Return (x, y) of the center of cell containing provided text 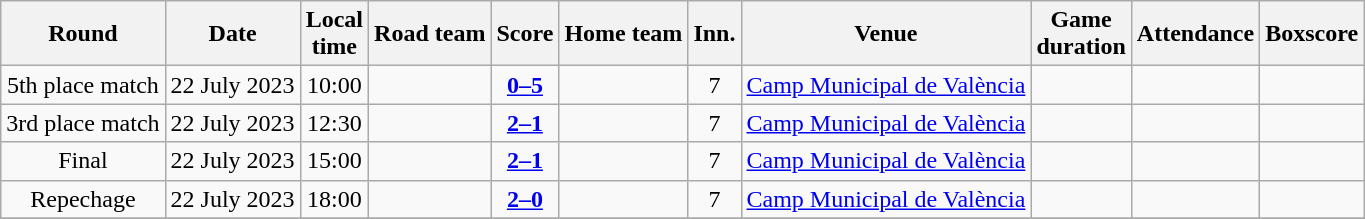
Date (232, 34)
Repechage (83, 199)
Boxscore (1312, 34)
5th place match (83, 85)
Venue (886, 34)
Road team (430, 34)
Score (525, 34)
15:00 (334, 161)
Attendance (1195, 34)
2–0 (525, 199)
Round (83, 34)
Home team (624, 34)
0–5 (525, 85)
10:00 (334, 85)
18:00 (334, 199)
Gameduration (1081, 34)
Final (83, 161)
12:30 (334, 123)
Inn. (714, 34)
Localtime (334, 34)
3rd place match (83, 123)
